Extract the [X, Y] coordinate from the center of the cell holding the provided text.  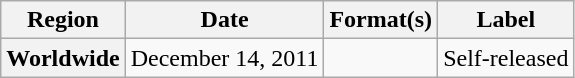
Region [63, 20]
Worldwide [63, 58]
Self-released [506, 58]
Label [506, 20]
Format(s) [381, 20]
Date [224, 20]
December 14, 2011 [224, 58]
